Pinpoint the cell where the given text exists, returning its [x, y] midpoint coordinate. 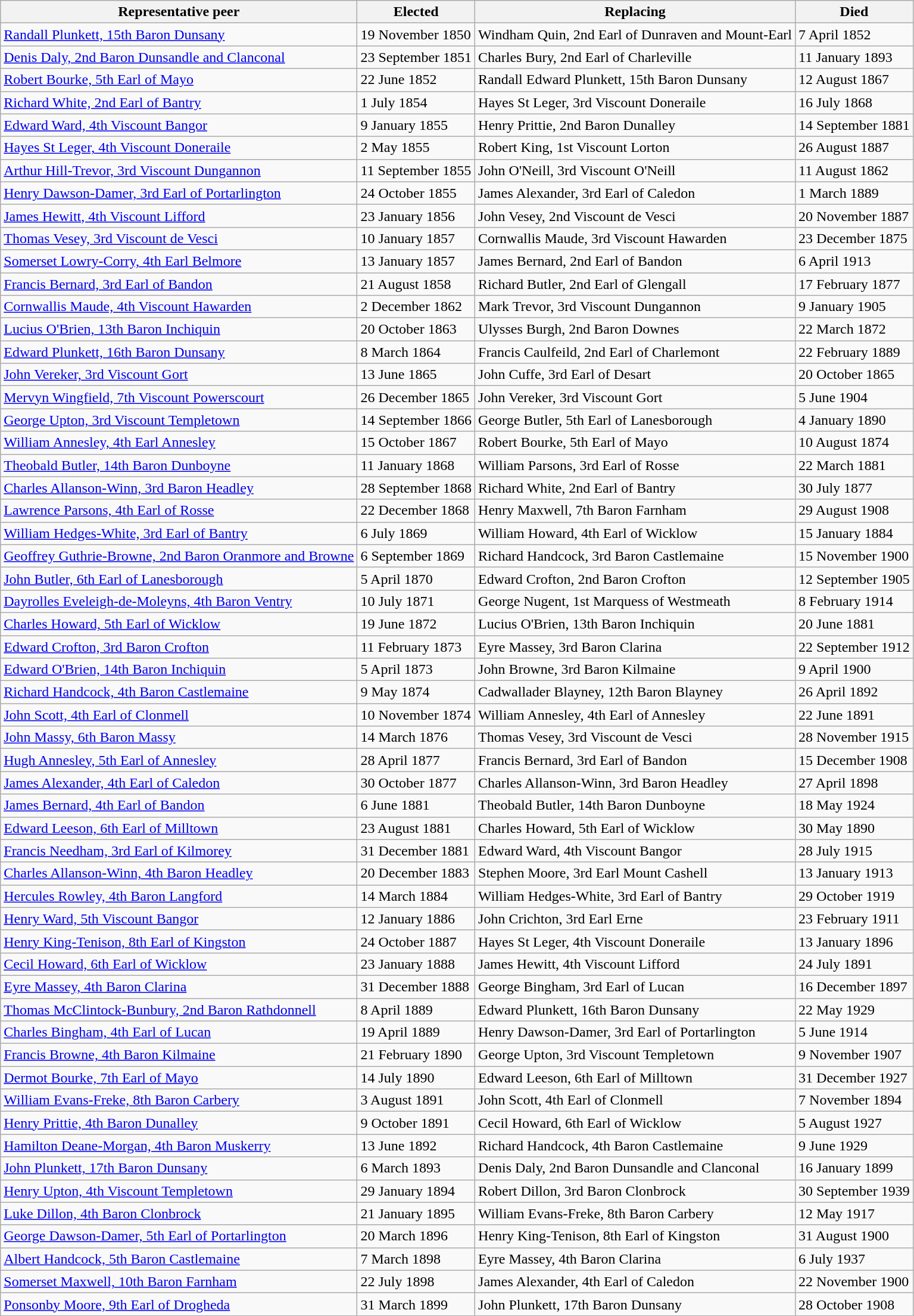
22 March 1881 [854, 465]
20 November 1887 [854, 216]
Thomas McClintock-Bunbury, 2nd Baron Rathdonnell [179, 1010]
22 September 1912 [854, 646]
Francis Needham, 3rd Earl of Kilmorey [179, 851]
14 September 1866 [416, 420]
28 July 1915 [854, 851]
2 December 1862 [416, 307]
Somerset Maxwell, 10th Baron Farnham [179, 1281]
2 May 1855 [416, 148]
27 April 1898 [854, 783]
Arthur Hill-Trevor, 3rd Viscount Dungannon [179, 170]
7 April 1852 [854, 35]
3 August 1891 [416, 1100]
15 December 1908 [854, 760]
19 June 1872 [416, 624]
Henry Prittie, 4th Baron Dunalley [179, 1123]
14 March 1884 [416, 896]
Edward Crofton, 2nd Baron Crofton [635, 578]
13 June 1865 [416, 375]
George Bingham, 3rd Earl of Lucan [635, 987]
11 August 1862 [854, 170]
31 December 1881 [416, 851]
5 June 1914 [854, 1032]
22 March 1872 [854, 329]
5 April 1873 [416, 670]
10 November 1874 [416, 715]
23 September 1851 [416, 57]
28 October 1908 [854, 1304]
8 February 1914 [854, 601]
6 July 1937 [854, 1259]
6 September 1869 [416, 556]
17 February 1877 [854, 284]
Hayes St Leger, 3rd Viscount Doneraile [635, 102]
Eyre Massey, 3rd Baron Clarina [635, 646]
14 September 1881 [854, 125]
22 December 1868 [416, 511]
George Dawson-Damer, 5th Earl of Portarlington [179, 1236]
15 January 1884 [854, 533]
15 October 1867 [416, 443]
Stephen Moore, 3rd Earl Mount Cashell [635, 873]
Henry Ward, 5th Viscount Bangor [179, 919]
23 December 1875 [854, 238]
29 August 1908 [854, 511]
John Browne, 3rd Baron Kilmaine [635, 670]
Geoffrey Guthrie-Browne, 2nd Baron Oranmore and Browne [179, 556]
Richard Butler, 2nd Earl of Glengall [635, 284]
Hamilton Deane-Morgan, 4th Baron Muskerry [179, 1146]
Henry Maxwell, 7th Baron Farnham [635, 511]
John Cuffe, 3rd Earl of Desart [635, 375]
5 August 1927 [854, 1123]
Replacing [635, 12]
7 November 1894 [854, 1100]
16 January 1899 [854, 1168]
Francis Browne, 4th Baron Kilmaine [179, 1055]
21 January 1895 [416, 1214]
22 November 1900 [854, 1281]
Representative peer [179, 12]
Ulysses Burgh, 2nd Baron Downes [635, 329]
Windham Quin, 2nd Earl of Dunraven and Mount-Earl [635, 35]
6 April 1913 [854, 261]
William Parsons, 3rd Earl of Rosse [635, 465]
24 October 1887 [416, 941]
16 December 1897 [854, 987]
John Crichton, 3rd Earl Erne [635, 919]
Elected [416, 12]
Luke Dillon, 4th Baron Clonbrock [179, 1214]
6 July 1869 [416, 533]
10 January 1857 [416, 238]
John Vesey, 2nd Viscount de Vesci [635, 216]
19 November 1850 [416, 35]
James Bernard, 4th Earl of Bandon [179, 805]
20 October 1863 [416, 329]
Francis Caulfeild, 2nd Earl of Charlemont [635, 352]
Randall Plunkett, 15th Baron Dunsany [179, 35]
1 July 1854 [416, 102]
Cornwallis Maude, 4th Viscount Hawarden [179, 307]
20 December 1883 [416, 873]
Charles Allanson-Winn, 4th Baron Headley [179, 873]
Cadwallader Blayney, 12th Baron Blayney [635, 692]
18 May 1924 [854, 805]
13 January 1913 [854, 873]
31 December 1888 [416, 987]
Randall Edward Plunkett, 15th Baron Dunsany [635, 80]
23 January 1888 [416, 964]
Ponsonby Moore, 9th Earl of Drogheda [179, 1304]
9 January 1855 [416, 125]
9 April 1900 [854, 670]
7 March 1898 [416, 1259]
1 March 1889 [854, 193]
21 February 1890 [416, 1055]
Mark Trevor, 3rd Viscount Dungannon [635, 307]
26 December 1865 [416, 397]
31 August 1900 [854, 1236]
20 June 1881 [854, 624]
12 September 1905 [854, 578]
Dermot Bourke, 7th Earl of Mayo [179, 1078]
23 August 1881 [416, 828]
James Alexander, 3rd Earl of Caledon [635, 193]
Somerset Lowry-Corry, 4th Earl Belmore [179, 261]
11 January 1893 [854, 57]
13 January 1857 [416, 261]
William Howard, 4th Earl of Wicklow [635, 533]
12 August 1867 [854, 80]
29 October 1919 [854, 896]
William Annesley, 4th Earl of Annesley [635, 715]
Hercules Rowley, 4th Baron Langford [179, 896]
6 June 1881 [416, 805]
George Butler, 5th Earl of Lanesborough [635, 420]
31 December 1927 [854, 1078]
24 July 1891 [854, 964]
22 June 1852 [416, 80]
Richard Handcock, 3rd Baron Castlemaine [635, 556]
9 November 1907 [854, 1055]
29 January 1894 [416, 1191]
Henry Prittie, 2nd Baron Dunalley [635, 125]
Charles Bury, 2nd Earl of Charleville [635, 57]
13 June 1892 [416, 1146]
30 October 1877 [416, 783]
Robert Dillon, 3rd Baron Clonbrock [635, 1191]
John Butler, 6th Earl of Lanesborough [179, 578]
George Nugent, 1st Marquess of Westmeath [635, 601]
14 March 1876 [416, 738]
6 March 1893 [416, 1168]
12 May 1917 [854, 1214]
9 October 1891 [416, 1123]
22 February 1889 [854, 352]
9 January 1905 [854, 307]
20 March 1896 [416, 1236]
Edward O'Brien, 14th Baron Inchiquin [179, 670]
31 March 1899 [416, 1304]
14 July 1890 [416, 1078]
20 October 1865 [854, 375]
John O'Neill, 3rd Viscount O'Neill [635, 170]
Died [854, 12]
15 November 1900 [854, 556]
Cornwallis Maude, 3rd Viscount Hawarden [635, 238]
Lawrence Parsons, 4th Earl of Rosse [179, 511]
16 July 1868 [854, 102]
19 April 1889 [416, 1032]
13 January 1896 [854, 941]
26 August 1887 [854, 148]
12 January 1886 [416, 919]
Charles Bingham, 4th Earl of Lucan [179, 1032]
24 October 1855 [416, 193]
28 April 1877 [416, 760]
5 June 1904 [854, 397]
8 April 1889 [416, 1010]
William Annesley, 4th Earl Annesley [179, 443]
Edward Crofton, 3rd Baron Crofton [179, 646]
Mervyn Wingfield, 7th Viscount Powerscourt [179, 397]
Hugh Annesley, 5th Earl of Annesley [179, 760]
11 February 1873 [416, 646]
26 April 1892 [854, 692]
28 November 1915 [854, 738]
9 June 1929 [854, 1146]
Albert Handcock, 5th Baron Castlemaine [179, 1259]
30 May 1890 [854, 828]
11 September 1855 [416, 170]
Robert King, 1st Viscount Lorton [635, 148]
22 June 1891 [854, 715]
23 January 1856 [416, 216]
Dayrolles Eveleigh-de-Moleyns, 4th Baron Ventry [179, 601]
10 July 1871 [416, 601]
James Bernard, 2nd Earl of Bandon [635, 261]
22 July 1898 [416, 1281]
8 March 1864 [416, 352]
23 February 1911 [854, 919]
5 April 1870 [416, 578]
9 May 1874 [416, 692]
John Massy, 6th Baron Massy [179, 738]
30 September 1939 [854, 1191]
4 January 1890 [854, 420]
Henry Upton, 4th Viscount Templetown [179, 1191]
21 August 1858 [416, 284]
10 August 1874 [854, 443]
22 May 1929 [854, 1010]
30 July 1877 [854, 488]
11 January 1868 [416, 465]
28 September 1868 [416, 488]
